Output the (x, y) coordinate of the center of the cell containing the given text.  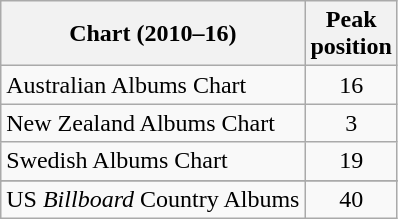
Swedish Albums Chart (153, 161)
New Zealand Albums Chart (153, 123)
Australian Albums Chart (153, 85)
40 (351, 199)
16 (351, 85)
US Billboard Country Albums (153, 199)
Peakposition (351, 34)
19 (351, 161)
Chart (2010–16) (153, 34)
3 (351, 123)
